Search for the cell housing the specified text and yield its [x, y] center coordinate. 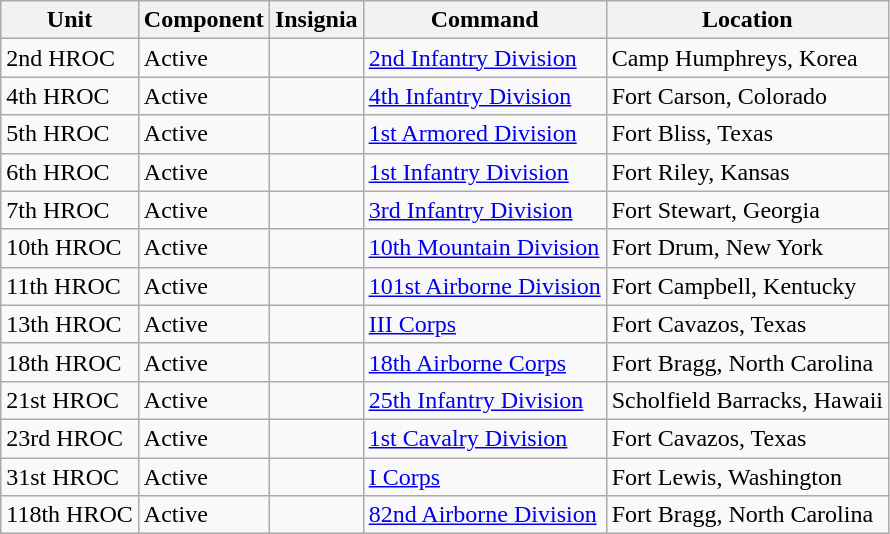
23rd HROC [70, 438]
5th HROC [70, 134]
1st Infantry Division [484, 172]
Scholfield Barracks, Hawaii [747, 400]
Command [484, 20]
Component [204, 20]
10th HROC [70, 248]
III Corps [484, 324]
118th HROC [70, 515]
4th HROC [70, 96]
101st Airborne Division [484, 286]
6th HROC [70, 172]
11th HROC [70, 286]
7th HROC [70, 210]
13th HROC [70, 324]
18th Airborne Corps [484, 362]
Fort Lewis, Washington [747, 477]
2nd HROC [70, 58]
25th Infantry Division [484, 400]
2nd Infantry Division [484, 58]
31st HROC [70, 477]
1st Armored Division [484, 134]
3rd Infantry Division [484, 210]
Fort Riley, Kansas [747, 172]
Location [747, 20]
4th Infantry Division [484, 96]
Fort Stewart, Georgia [747, 210]
Fort Carson, Colorado [747, 96]
Unit [70, 20]
Insignia [316, 20]
82nd Airborne Division [484, 515]
1st Cavalry Division [484, 438]
Fort Campbell, Kentucky [747, 286]
I Corps [484, 477]
Fort Drum, New York [747, 248]
10th Mountain Division [484, 248]
Fort Bliss, Texas [747, 134]
18th HROC [70, 362]
Camp Humphreys, Korea [747, 58]
21st HROC [70, 400]
